Output the (x, y) coordinate of the center of the cell containing the given text.  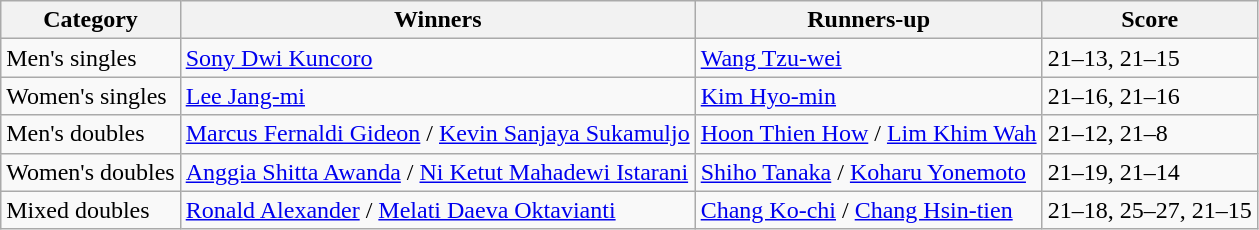
Category (90, 20)
Runners-up (868, 20)
21–12, 21–8 (1150, 134)
Women's doubles (90, 172)
21–18, 25–27, 21–15 (1150, 210)
Marcus Fernaldi Gideon / Kevin Sanjaya Sukamuljo (438, 134)
21–19, 21–14 (1150, 172)
Winners (438, 20)
Wang Tzu-wei (868, 58)
Anggia Shitta Awanda / Ni Ketut Mahadewi Istarani (438, 172)
Lee Jang-mi (438, 96)
Hoon Thien How / Lim Khim Wah (868, 134)
Score (1150, 20)
Kim Hyo-min (868, 96)
Mixed doubles (90, 210)
Ronald Alexander / Melati Daeva Oktavianti (438, 210)
Women's singles (90, 96)
21–16, 21–16 (1150, 96)
Shiho Tanaka / Koharu Yonemoto (868, 172)
21–13, 21–15 (1150, 58)
Chang Ko-chi / Chang Hsin-tien (868, 210)
Men's doubles (90, 134)
Sony Dwi Kuncoro (438, 58)
Men's singles (90, 58)
